From the cell containing the given text, extract its center point as [x, y] coordinate. 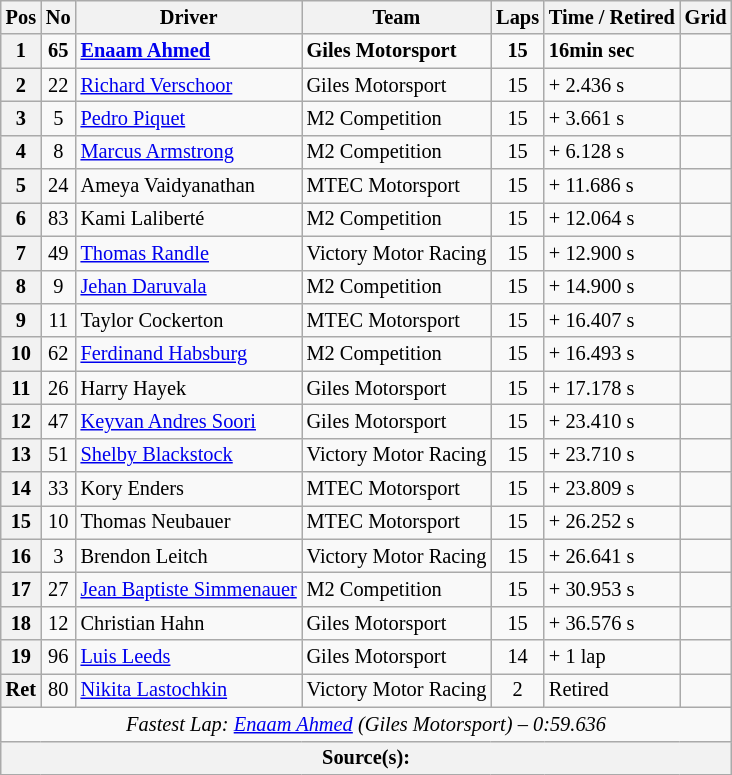
+ 17.178 s [612, 388]
+ 11.686 s [612, 186]
Thomas Neubauer [189, 522]
47 [58, 421]
22 [58, 85]
19 [21, 657]
Ret [21, 690]
Jehan Daruvala [189, 287]
7 [21, 253]
Enaam Ahmed [189, 51]
+ 12.064 s [612, 219]
+ 1 lap [612, 657]
83 [58, 219]
+ 3.661 s [612, 118]
+ 16.407 s [612, 320]
+ 23.710 s [612, 455]
Time / Retired [612, 17]
Nikita Lastochkin [189, 690]
Taylor Cockerton [189, 320]
Fastest Lap: Enaam Ahmed (Giles Motorsport) – 0:59.636 [366, 724]
+ 26.252 s [612, 522]
16 [21, 556]
Luis Leeds [189, 657]
62 [58, 354]
+ 6.128 s [612, 152]
+ 36.576 s [612, 623]
Laps [518, 17]
1 [21, 51]
+ 16.493 s [612, 354]
16min sec [612, 51]
33 [58, 489]
+ 14.900 s [612, 287]
80 [58, 690]
18 [21, 623]
65 [58, 51]
Pos [21, 17]
Richard Verschoor [189, 85]
Marcus Armstrong [189, 152]
+ 30.953 s [612, 589]
6 [21, 219]
+ 12.900 s [612, 253]
Thomas Randle [189, 253]
Keyvan Andres Soori [189, 421]
Pedro Piquet [189, 118]
Brendon Leitch [189, 556]
27 [58, 589]
Ferdinand Habsburg [189, 354]
+ 26.641 s [612, 556]
+ 2.436 s [612, 85]
Grid [706, 17]
26 [58, 388]
Team [397, 17]
Driver [189, 17]
+ 23.410 s [612, 421]
Retired [612, 690]
+ 23.809 s [612, 489]
4 [21, 152]
51 [58, 455]
13 [21, 455]
Christian Hahn [189, 623]
Source(s): [366, 758]
96 [58, 657]
24 [58, 186]
Shelby Blackstock [189, 455]
Harry Hayek [189, 388]
No [58, 17]
Kami Laliberté [189, 219]
Kory Enders [189, 489]
49 [58, 253]
17 [21, 589]
Jean Baptiste Simmenauer [189, 589]
Ameya Vaidyanathan [189, 186]
